Determine the [x, y] coordinate at the center of the cell enclosing the given text.  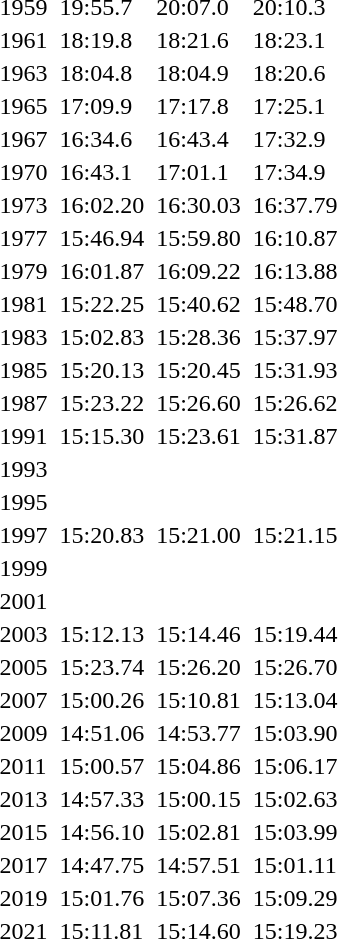
15:20.83 [102, 535]
17:01.1 [199, 172]
15:00.26 [102, 700]
14:53.77 [199, 733]
15:01.76 [102, 898]
15:23.61 [199, 436]
15:00.15 [199, 799]
17:09.9 [102, 106]
16:34.6 [102, 139]
15:10.81 [199, 700]
14:57.33 [102, 799]
15:46.94 [102, 238]
15:04.86 [199, 766]
15:23.22 [102, 403]
15:00.57 [102, 766]
15:07.36 [199, 898]
16:43.1 [102, 172]
16:09.22 [199, 271]
14:57.51 [199, 865]
16:30.03 [199, 205]
15:20.13 [102, 370]
15:26.20 [199, 667]
15:02.83 [102, 337]
15:12.13 [102, 634]
16:43.4 [199, 139]
15:23.74 [102, 667]
16:02.20 [102, 205]
15:14.46 [199, 634]
15:15.30 [102, 436]
15:22.25 [102, 304]
18:04.8 [102, 73]
15:26.60 [199, 403]
18:19.8 [102, 40]
15:21.00 [199, 535]
15:20.45 [199, 370]
15:59.80 [199, 238]
17:17.8 [199, 106]
18:21.6 [199, 40]
15:28.36 [199, 337]
15:02.81 [199, 832]
14:47.75 [102, 865]
14:56.10 [102, 832]
18:04.9 [199, 73]
14:51.06 [102, 733]
16:01.87 [102, 271]
15:40.62 [199, 304]
